Pinpoint the cell where the given text exists, returning its (x, y) midpoint coordinate. 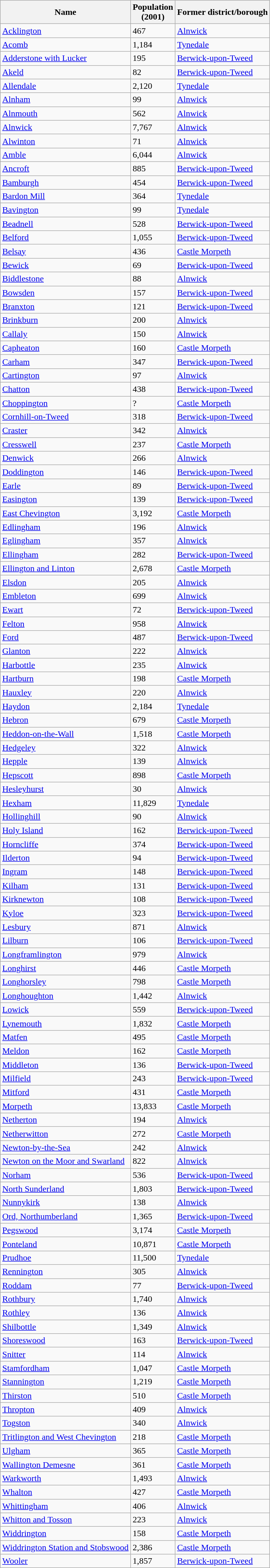
146 (153, 472)
Harbottle (66, 665)
Newton-by-the-Sea (66, 1147)
195 (153, 58)
Elsdon (66, 582)
Population(2001) (153, 12)
Carham (66, 361)
Whitton and Tosson (66, 1520)
Wallington Demesne (66, 1464)
Mitford (66, 1092)
235 (153, 665)
163 (153, 1341)
322 (153, 748)
198 (153, 679)
Chatton (66, 389)
Doddington (66, 472)
Hepscott (66, 775)
Middleton (66, 1065)
1,832 (153, 1023)
Stannington (66, 1382)
559 (153, 1009)
North Sunderland (66, 1189)
1,047 (153, 1368)
885 (153, 168)
Ancroft (66, 168)
323 (153, 913)
347 (153, 361)
Longhirst (66, 968)
Glanton (66, 651)
30 (153, 789)
Cornhill-on-Tweed (66, 417)
196 (153, 527)
Hebron (66, 720)
340 (153, 1423)
Akeld (66, 72)
365 (153, 1451)
871 (153, 927)
Milfield (66, 1079)
1,442 (153, 996)
Thirston (66, 1396)
454 (153, 182)
Lowick (66, 1009)
Thropton (66, 1409)
958 (153, 623)
Alnham (66, 100)
495 (153, 1037)
361 (153, 1464)
318 (153, 417)
798 (153, 982)
2,120 (153, 86)
131 (153, 886)
Ingram (66, 872)
Hesleyhurst (66, 789)
Matfen (66, 1037)
Kirknewton (66, 899)
Netherwitton (66, 1134)
1,518 (153, 734)
Meldon (66, 1051)
1,219 (153, 1382)
7,767 (153, 127)
357 (153, 541)
205 (153, 582)
150 (153, 334)
121 (153, 306)
Whalton (66, 1492)
69 (153, 265)
Ellington and Linton (66, 568)
Ewart (66, 610)
Newton on the Moor and Swarland (66, 1161)
487 (153, 637)
Choppington (66, 403)
Ellingham (66, 555)
Prudhoe (66, 1258)
436 (153, 251)
Bowsden (66, 293)
536 (153, 1175)
200 (153, 320)
Ilderton (66, 858)
Amble (66, 155)
Acklington (66, 31)
Longhorsley (66, 982)
Hartburn (66, 679)
Morpeth (66, 1106)
Bewick (66, 265)
1,184 (153, 45)
72 (153, 610)
Horncliffe (66, 844)
427 (153, 1492)
Lesbury (66, 927)
East Chevington (66, 513)
Lilburn (66, 941)
979 (153, 954)
Longframlington (66, 954)
6,044 (153, 155)
342 (153, 431)
Former district/borough (222, 12)
1,349 (153, 1327)
Ulgham (66, 1451)
409 (153, 1409)
3,192 (153, 513)
148 (153, 872)
243 (153, 1079)
1,803 (153, 1189)
Earle (66, 486)
3,174 (153, 1230)
Lynemouth (66, 1023)
Tritlington and West Chevington (66, 1437)
11,829 (153, 803)
Callaly (66, 334)
510 (153, 1396)
Snitter (66, 1354)
Hepple (66, 761)
Netherton (66, 1120)
Kilham (66, 886)
699 (153, 596)
406 (153, 1506)
88 (153, 279)
562 (153, 113)
223 (153, 1520)
446 (153, 968)
Nunnykirk (66, 1203)
Holy Island (66, 830)
220 (153, 693)
Hedgeley (66, 748)
194 (153, 1120)
Craster (66, 431)
679 (153, 720)
Longhoughton (66, 996)
Belsay (66, 251)
Name (66, 12)
272 (153, 1134)
Beadnell (66, 224)
? (153, 403)
1,055 (153, 238)
898 (153, 775)
Widdrington (66, 1534)
Bardon Mill (66, 196)
Roddam (66, 1285)
374 (153, 844)
Belford (66, 238)
364 (153, 196)
Rothley (66, 1313)
158 (153, 1534)
Togston (66, 1423)
Denwick (66, 458)
97 (153, 375)
160 (153, 348)
94 (153, 858)
431 (153, 1092)
108 (153, 899)
Edlingham (66, 527)
71 (153, 141)
Pegswood (66, 1230)
Adderstone with Lucker (66, 58)
Heddon-on-the-Wall (66, 734)
Haydon (66, 706)
282 (153, 555)
Biddlestone (66, 279)
1,365 (153, 1216)
114 (153, 1354)
2,184 (153, 706)
2,386 (153, 1547)
Cartington (66, 375)
Brinkburn (66, 320)
Widdrington Station and Stobswood (66, 1547)
11,500 (153, 1258)
Acomb (66, 45)
157 (153, 293)
822 (153, 1161)
Wooler (66, 1561)
Hexham (66, 803)
438 (153, 389)
218 (153, 1437)
Ord, Northumberland (66, 1216)
13,833 (153, 1106)
10,871 (153, 1244)
Bamburgh (66, 182)
Branxton (66, 306)
1,857 (153, 1561)
Kyloe (66, 913)
Ponteland (66, 1244)
Capheaton (66, 348)
89 (153, 486)
106 (153, 941)
528 (153, 224)
Hollinghill (66, 816)
Alnmouth (66, 113)
Rennington (66, 1271)
Rothbury (66, 1299)
Ford (66, 637)
467 (153, 31)
Cresswell (66, 444)
Eglingham (66, 541)
237 (153, 444)
Allendale (66, 86)
Embleton (66, 596)
305 (153, 1271)
77 (153, 1285)
Shoreswood (66, 1341)
138 (153, 1203)
Stamfordham (66, 1368)
Bavington (66, 210)
Felton (66, 623)
90 (153, 816)
2,678 (153, 568)
1,493 (153, 1478)
1,740 (153, 1299)
Shilbottle (66, 1327)
82 (153, 72)
242 (153, 1147)
Easington (66, 499)
Norham (66, 1175)
222 (153, 651)
Alwinton (66, 141)
Hauxley (66, 693)
266 (153, 458)
Whittingham (66, 1506)
Warkworth (66, 1478)
